Scan for the cell matching the given text and deliver its (x, y) coordinate at center. 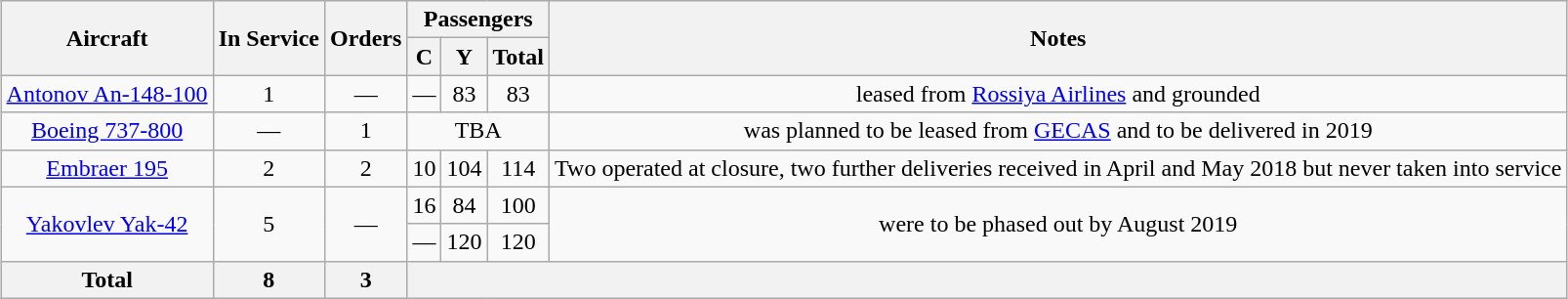
were to be phased out by August 2019 (1058, 224)
5 (268, 224)
Passengers (478, 20)
leased from Rossiya Airlines and grounded (1058, 94)
Embraer 195 (107, 168)
Yakovlev Yak-42 (107, 224)
104 (465, 168)
Two operated at closure, two further deliveries received in April and May 2018 but never taken into service (1058, 168)
100 (518, 205)
Notes (1058, 38)
84 (465, 205)
Boeing 737-800 (107, 131)
C (424, 57)
114 (518, 168)
8 (268, 279)
3 (366, 279)
Orders (366, 38)
Antonov An-148-100 (107, 94)
was planned to be leased from GECAS and to be delivered in 2019 (1058, 131)
Aircraft (107, 38)
TBA (478, 131)
10 (424, 168)
In Service (268, 38)
Y (465, 57)
16 (424, 205)
